From the cell containing the given text, extract its center point as [X, Y] coordinate. 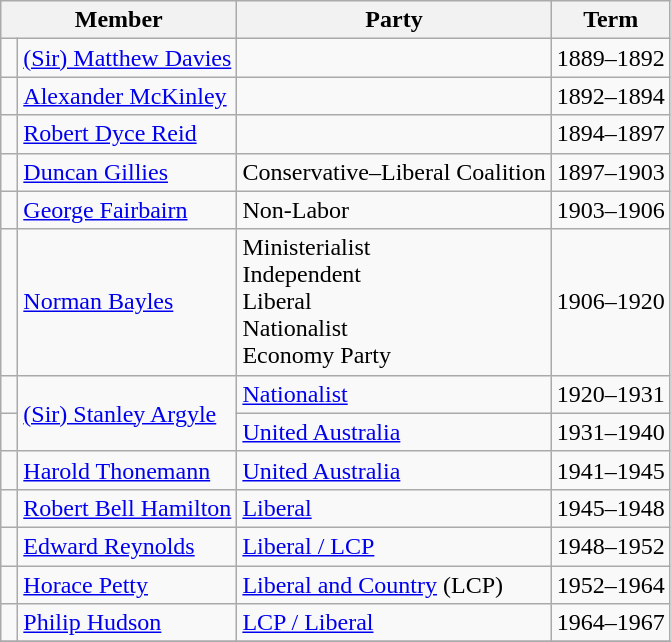
Nationalist [394, 394]
1892–1894 [610, 96]
1941–1945 [610, 470]
1906–1920 [610, 302]
Duncan Gillies [128, 172]
Robert Bell Hamilton [128, 508]
1894–1897 [610, 134]
Alexander McKinley [128, 96]
Liberal [394, 508]
Robert Dyce Reid [128, 134]
Party [394, 20]
1952–1964 [610, 585]
1964–1967 [610, 623]
Non-Labor [394, 210]
1897–1903 [610, 172]
Philip Hudson [128, 623]
Norman Bayles [128, 302]
Edward Reynolds [128, 546]
1889–1892 [610, 58]
Harold Thonemann [128, 470]
1948–1952 [610, 546]
(Sir) Matthew Davies [128, 58]
(Sir) Stanley Argyle [128, 413]
Member [119, 20]
George Fairbairn [128, 210]
MinisterialistIndependentLiberalNationalistEconomy Party [394, 302]
Term [610, 20]
1931–1940 [610, 432]
1920–1931 [610, 394]
Conservative–Liberal Coalition [394, 172]
1903–1906 [610, 210]
1945–1948 [610, 508]
Liberal / LCP [394, 546]
Horace Petty [128, 585]
Liberal and Country (LCP) [394, 585]
LCP / Liberal [394, 623]
